Determine the [X, Y] coordinate at the center of the cell enclosing the given text.  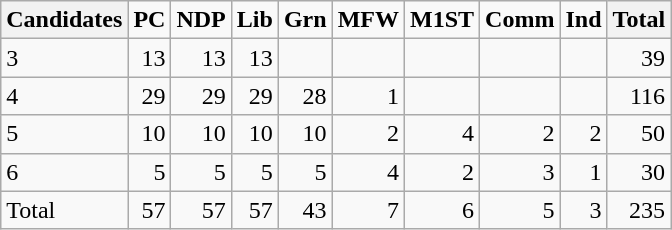
Candidates [64, 20]
235 [639, 210]
116 [639, 96]
43 [305, 210]
MFW [368, 20]
Lib [254, 20]
M1ST [442, 20]
39 [639, 58]
PC [150, 20]
50 [639, 134]
Ind [584, 20]
NDP [201, 20]
Comm [520, 20]
7 [368, 210]
28 [305, 96]
30 [639, 172]
Grn [305, 20]
